Identify which cell holds the provided text, then report its [X, Y] central coordinate. 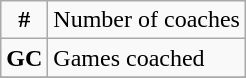
GC [24, 58]
Games coached [147, 58]
Number of coaches [147, 20]
# [24, 20]
